Identify which cell holds the provided text, then report its [X, Y] central coordinate. 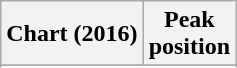
Peakposition [189, 34]
Chart (2016) [72, 34]
